Scan for the cell matching the given text and deliver its (x, y) coordinate at center. 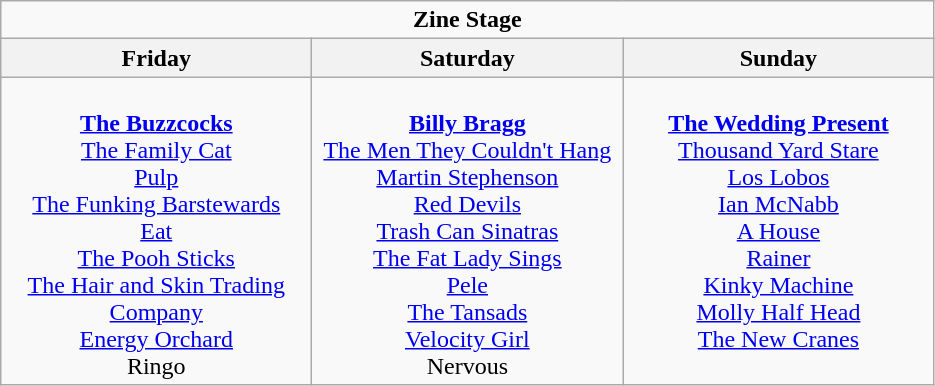
Zine Stage (468, 20)
Sunday (778, 58)
The Wedding Present Thousand Yard Stare Los Lobos Ian McNabb A House Rainer Kinky Machine Molly Half Head The New Cranes (778, 231)
The Buzzcocks The Family Cat Pulp The Funking Barstewards Eat The Pooh Sticks The Hair and Skin Trading Company Energy Orchard Ringo (156, 231)
Friday (156, 58)
Billy Bragg The Men They Couldn't Hang Martin Stephenson Red Devils Trash Can Sinatras The Fat Lady Sings Pele The Tansads Velocity Girl Nervous (468, 231)
Saturday (468, 58)
